Detect which cell encompasses the target text, then output its [x, y] center coordinate. 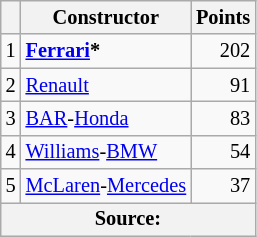
3 [11, 118]
Renault [106, 85]
202 [223, 51]
McLaren-Mercedes [106, 186]
2 [11, 85]
37 [223, 186]
Points [223, 17]
Williams-BMW [106, 152]
Constructor [106, 17]
91 [223, 85]
Ferrari* [106, 51]
BAR-Honda [106, 118]
54 [223, 152]
1 [11, 51]
83 [223, 118]
5 [11, 186]
Source: [128, 219]
4 [11, 152]
